Search for the cell housing the specified text and yield its [X, Y] center coordinate. 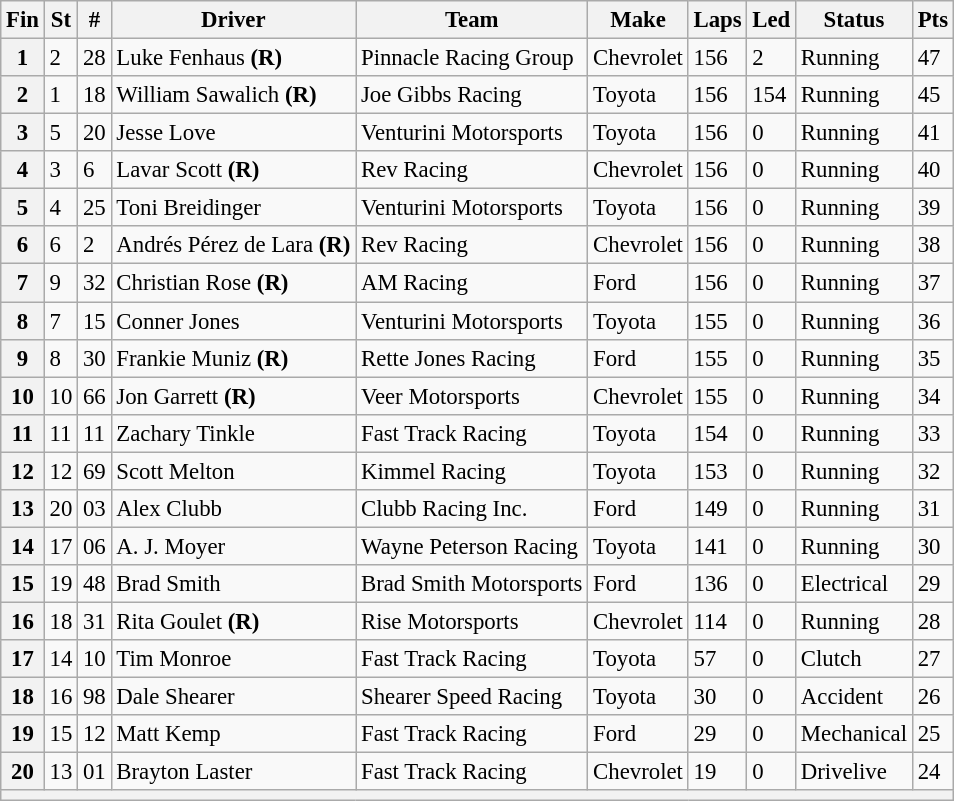
26 [932, 697]
Christian Rose (R) [234, 283]
48 [94, 584]
114 [718, 621]
Veer Motorsports [472, 396]
Laps [718, 20]
27 [932, 659]
Mechanical [854, 734]
Shearer Speed Racing [472, 697]
Andrés Pérez de Lara (R) [234, 245]
39 [932, 208]
Brad Smith [234, 584]
141 [718, 546]
St [60, 20]
Status [854, 20]
Scott Melton [234, 471]
AM Racing [472, 283]
Pts [932, 20]
Clutch [854, 659]
Jesse Love [234, 133]
03 [94, 509]
37 [932, 283]
149 [718, 509]
Kimmel Racing [472, 471]
06 [94, 546]
69 [94, 471]
Tim Monroe [234, 659]
Luke Fenhaus (R) [234, 58]
Driver [234, 20]
Brad Smith Motorsports [472, 584]
Electrical [854, 584]
Make [638, 20]
45 [932, 95]
Rita Goulet (R) [234, 621]
Fin [23, 20]
Joe Gibbs Racing [472, 95]
Pinnacle Racing Group [472, 58]
Zachary Tinkle [234, 433]
35 [932, 358]
Jon Garrett (R) [234, 396]
Brayton Laster [234, 772]
36 [932, 321]
Wayne Peterson Racing [472, 546]
A. J. Moyer [234, 546]
# [94, 20]
38 [932, 245]
Toni Breidinger [234, 208]
Rette Jones Racing [472, 358]
Team [472, 20]
40 [932, 170]
41 [932, 133]
Dale Shearer [234, 697]
34 [932, 396]
57 [718, 659]
01 [94, 772]
98 [94, 697]
Matt Kemp [234, 734]
Frankie Muniz (R) [234, 358]
Rise Motorsports [472, 621]
Clubb Racing Inc. [472, 509]
24 [932, 772]
Lavar Scott (R) [234, 170]
Led [772, 20]
33 [932, 433]
47 [932, 58]
136 [718, 584]
66 [94, 396]
Drivelive [854, 772]
Conner Jones [234, 321]
153 [718, 471]
Accident [854, 697]
Alex Clubb [234, 509]
William Sawalich (R) [234, 95]
